Locate the cell with the specified text and output its [X, Y] center coordinate. 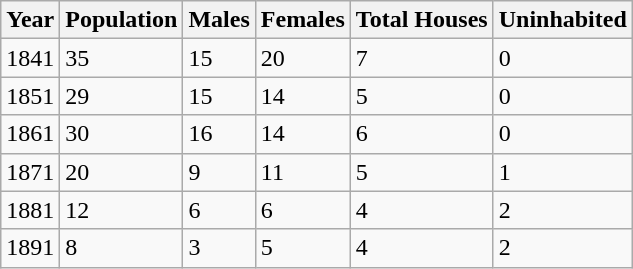
Population [122, 20]
16 [219, 134]
1881 [30, 210]
Year [30, 20]
12 [122, 210]
9 [219, 172]
11 [302, 172]
Total Houses [422, 20]
7 [422, 58]
1891 [30, 248]
Males [219, 20]
1841 [30, 58]
Uninhabited [562, 20]
Females [302, 20]
1861 [30, 134]
1851 [30, 96]
8 [122, 248]
35 [122, 58]
1871 [30, 172]
30 [122, 134]
3 [219, 248]
1 [562, 172]
29 [122, 96]
